Find where the given text appears and provide that cell's center as (x, y) coordinate. 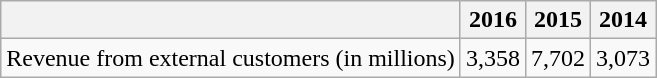
2014 (622, 20)
Revenue from external customers (in millions) (231, 58)
7,702 (558, 58)
2016 (492, 20)
2015 (558, 20)
3,358 (492, 58)
3,073 (622, 58)
